For the text-containing cell, return its midpoint in [x, y] coordinate format. 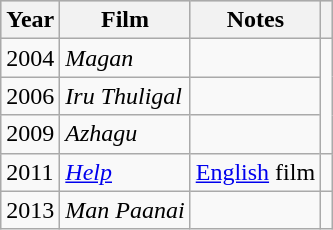
Year [30, 20]
Film [125, 20]
2004 [30, 58]
Azhagu [125, 134]
Man Paanai [125, 210]
2013 [30, 210]
Magan [125, 58]
English film [255, 172]
Iru Thuligal [125, 96]
Help [125, 172]
2006 [30, 96]
2011 [30, 172]
2009 [30, 134]
Notes [255, 20]
